For the text-containing cell, return its midpoint in (x, y) coordinate format. 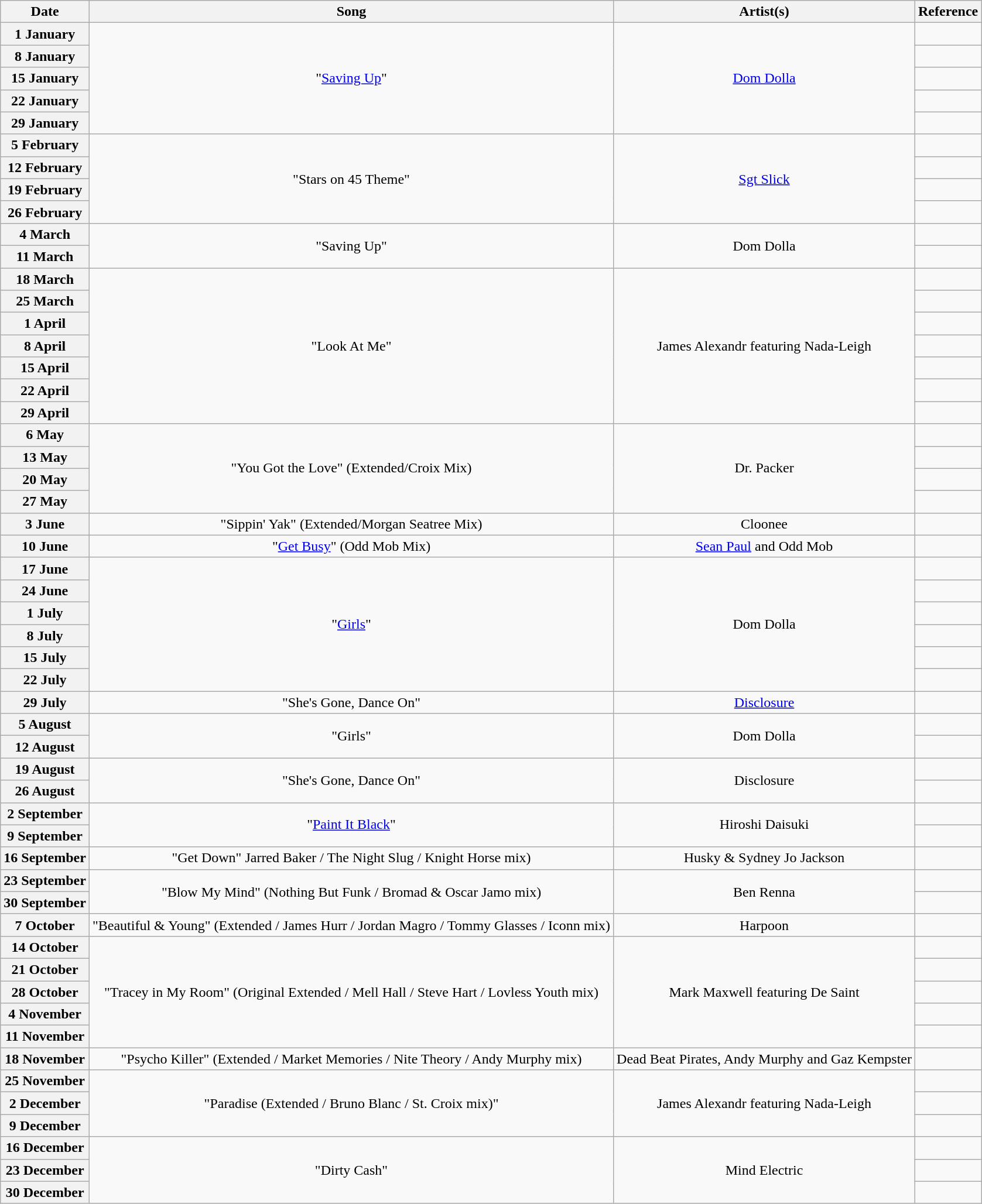
8 July (45, 635)
22 July (45, 680)
"You Got the Love" (Extended/Croix Mix) (351, 468)
8 January (45, 56)
24 June (45, 591)
18 November (45, 1059)
Sgt Slick (765, 179)
15 January (45, 78)
"Get Busy" (Odd Mob Mix) (351, 546)
15 July (45, 658)
25 November (45, 1081)
Artist(s) (765, 12)
5 February (45, 145)
Dr. Packer (765, 468)
Husky & Sydney Jo Jackson (765, 858)
17 June (45, 568)
Ben Renna (765, 891)
Mind Electric (765, 1170)
"Paint It Black" (351, 825)
23 December (45, 1170)
Song (351, 12)
4 March (45, 234)
1 July (45, 613)
29 July (45, 702)
19 August (45, 769)
3 June (45, 524)
"Psycho Killer" (Extended / Market Memories / Nite Theory / Andy Murphy mix) (351, 1059)
Sean Paul and Odd Mob (765, 546)
Date (45, 12)
18 March (45, 279)
9 December (45, 1126)
26 February (45, 212)
28 October (45, 992)
22 January (45, 101)
"Blow My Mind" (Nothing But Funk / Bromad & Oscar Jamo mix) (351, 891)
Hiroshi Daisuki (765, 825)
30 September (45, 903)
4 November (45, 1014)
Mark Maxwell featuring De Saint (765, 992)
13 May (45, 457)
Harpoon (765, 925)
14 October (45, 947)
Reference (949, 12)
1 April (45, 324)
"Get Down" Jarred Baker / The Night Slug / Knight Horse mix) (351, 858)
25 March (45, 301)
Dead Beat Pirates, Andy Murphy and Gaz Kempster (765, 1059)
21 October (45, 969)
29 April (45, 413)
10 June (45, 546)
8 April (45, 346)
15 April (45, 368)
20 May (45, 479)
23 September (45, 880)
22 April (45, 390)
Cloonee (765, 524)
"Paradise (Extended / Bruno Blanc / St. Croix mix)" (351, 1103)
"Dirty Cash" (351, 1170)
"Look At Me" (351, 346)
"Sippin' Yak" (Extended/Morgan Seatree Mix) (351, 524)
29 January (45, 123)
16 December (45, 1148)
12 August (45, 747)
30 December (45, 1192)
6 May (45, 435)
7 October (45, 925)
27 May (45, 502)
5 August (45, 725)
1 January (45, 34)
2 December (45, 1103)
16 September (45, 858)
26 August (45, 791)
12 February (45, 167)
19 February (45, 190)
"Beautiful & Young" (Extended / James Hurr / Jordan Magro / Tommy Glasses / Iconn mix) (351, 925)
"Tracey in My Room" (Original Extended / Mell Hall / Steve Hart / Lovless Youth mix) (351, 992)
2 September (45, 814)
"Stars on 45 Theme" (351, 179)
11 November (45, 1037)
11 March (45, 256)
9 September (45, 836)
